Find where the given text appears and provide that cell's center as [x, y] coordinate. 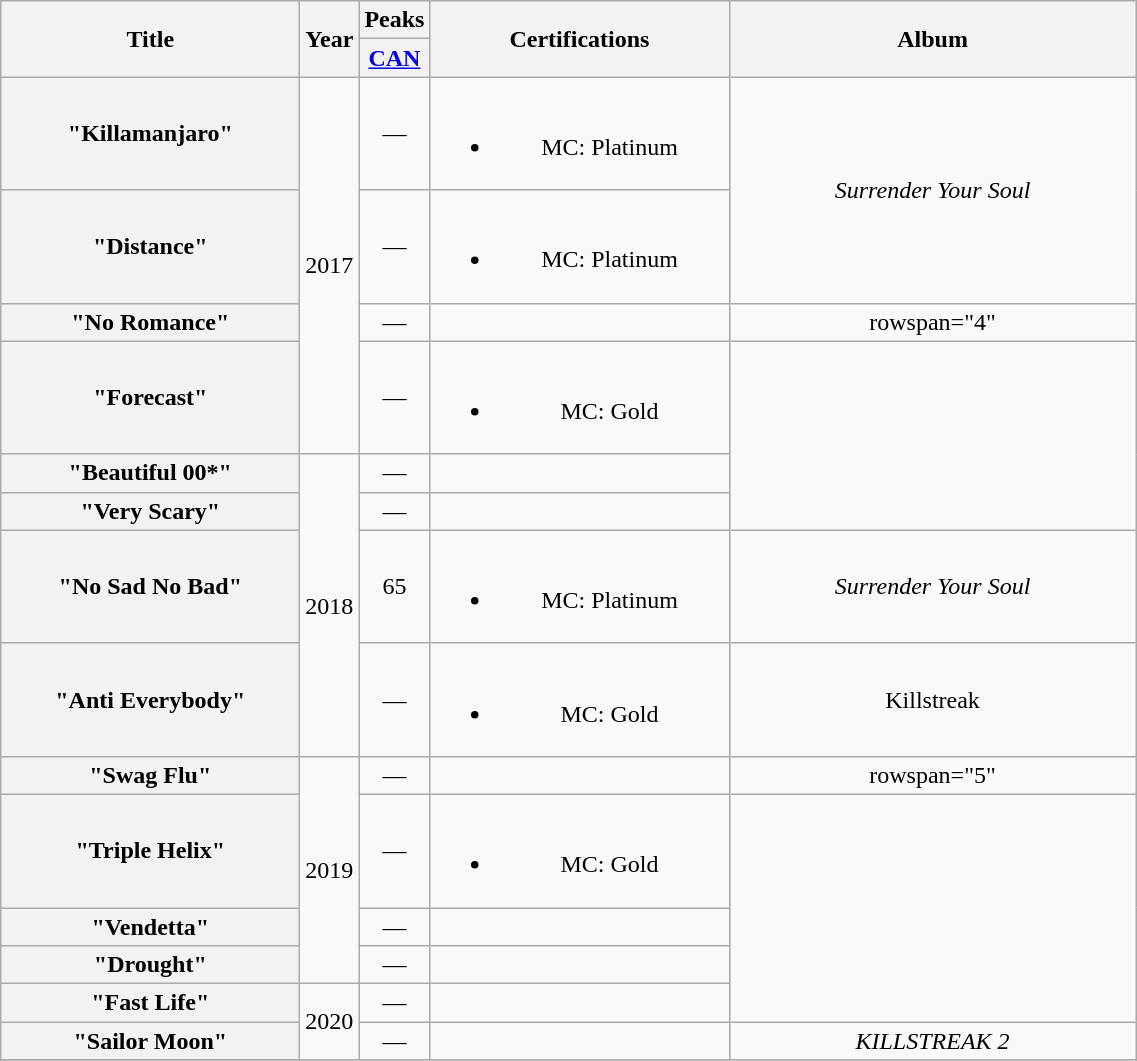
"Vendetta" [150, 927]
"Killamanjaro" [150, 134]
rowspan="5" [932, 775]
rowspan="4" [932, 322]
Peaks [394, 20]
"Sailor Moon" [150, 1041]
65 [394, 586]
KILLSTREAK 2 [932, 1041]
2017 [330, 266]
"Fast Life" [150, 1003]
"Anti Everybody" [150, 700]
2018 [330, 605]
2020 [330, 1022]
Certifications [580, 39]
"Swag Flu" [150, 775]
"Drought" [150, 965]
"Beautiful 00*" [150, 473]
"Distance" [150, 246]
"No Romance" [150, 322]
Year [330, 39]
Album [932, 39]
2019 [330, 870]
CAN [394, 58]
Title [150, 39]
"Triple Helix" [150, 850]
Killstreak [932, 700]
"Forecast" [150, 398]
"Very Scary" [150, 511]
"No Sad No Bad" [150, 586]
